Locate the cell with the specified text and output its (X, Y) center coordinate. 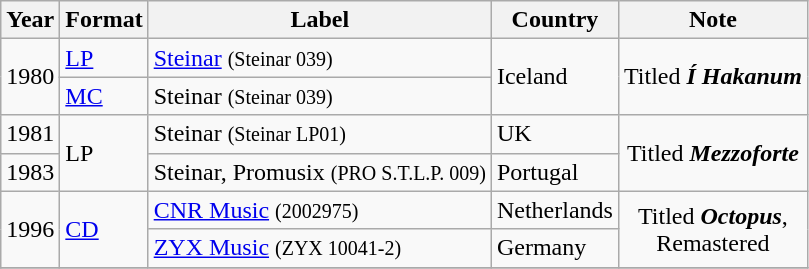
Label (320, 20)
CNR Music (2002975) (320, 210)
CD (104, 229)
Germany (554, 248)
Year (30, 20)
1996 (30, 229)
Steinar, Promusix (PRO S.T.L.P. 009) (320, 172)
Format (104, 20)
Country (554, 20)
Titled Í Hakanum (712, 77)
Netherlands (554, 210)
Iceland (554, 77)
1980 (30, 77)
1981 (30, 134)
1983 (30, 172)
Portugal (554, 172)
MC (104, 96)
Note (712, 20)
Steinar (Steinar LP01) (320, 134)
UK (554, 134)
Titled Mezzoforte (712, 153)
ZYX Music (ZYX 10041-2) (320, 248)
Titled Octopus,Remastered (712, 229)
